Provide the [x, y] coordinate of the cell's center where the given text is located.  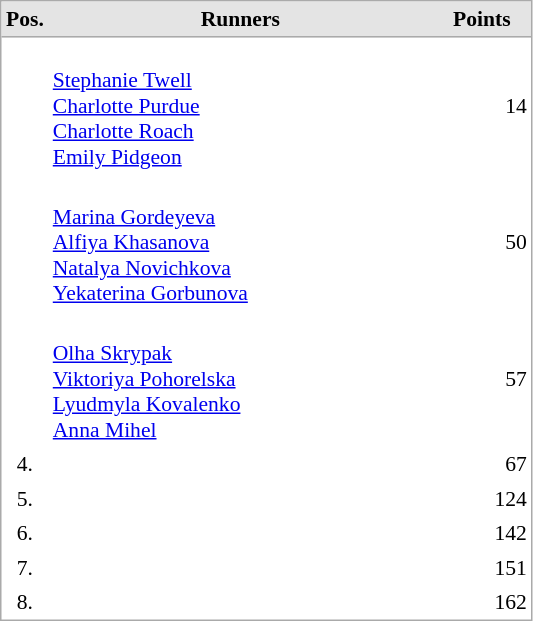
5. [26, 499]
50 [482, 242]
8. [26, 602]
6. [26, 533]
142 [482, 533]
14 [482, 106]
4. [26, 464]
Marina Gordeyeva Alfiya Khasanova Natalya Novichkova Yekaterina Gorbunova [240, 242]
Runners [240, 20]
67 [482, 464]
Pos. [26, 20]
Stephanie Twell Charlotte Purdue Charlotte Roach Emily Pidgeon [240, 106]
Olha Skrypak Viktoriya Pohorelska Lyudmyla Kovalenko Anna Mihel [240, 378]
151 [482, 567]
162 [482, 602]
Points [482, 20]
124 [482, 499]
57 [482, 378]
7. [26, 567]
